Provide the (x, y) coordinate of the cell's center where the given text is located.  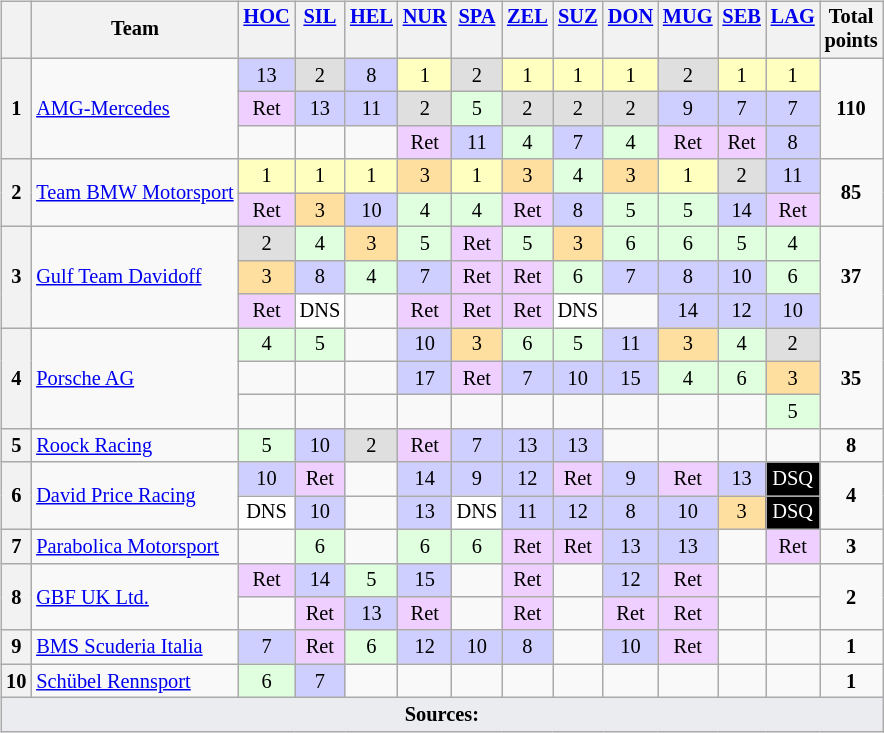
85 (852, 192)
35 (852, 378)
17 (425, 378)
SUZ (578, 30)
37 (852, 278)
Gulf Team Davidoff (134, 278)
ZEL (527, 30)
LAG (793, 30)
Sources: (442, 715)
MUG (688, 30)
HEL (372, 30)
SIL (320, 30)
NUR (425, 30)
BMS Scuderia Italia (134, 647)
SEB (742, 30)
Parabolica Motorsport (134, 546)
Totalpoints (852, 30)
Porsche AG (134, 378)
110 (852, 108)
SPA (477, 30)
HOC (267, 30)
Team BMW Motorsport (134, 192)
AMG-Mercedes (134, 108)
Schübel Rennsport (134, 681)
Roock Racing (134, 446)
Team (134, 30)
GBF UK Ltd. (134, 596)
David Price Racing (134, 496)
DON (630, 30)
